Locate the cell with the specified text and output its (X, Y) center coordinate. 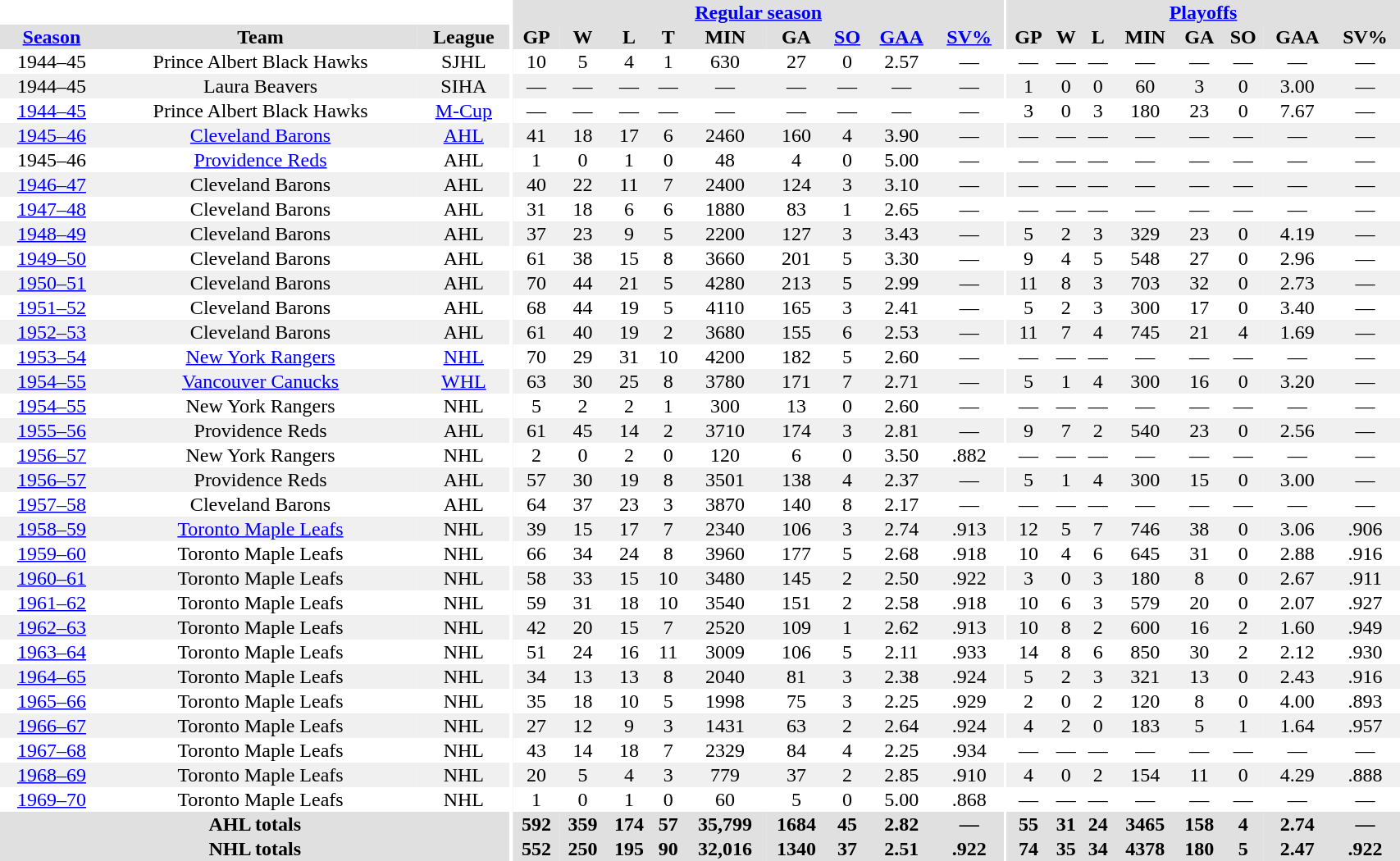
2.82 (901, 824)
154 (1145, 775)
3.40 (1297, 307)
600 (1145, 627)
3870 (725, 504)
138 (796, 480)
1947–48 (52, 209)
171 (796, 381)
25 (629, 381)
1960–61 (52, 578)
1431 (725, 726)
2.57 (901, 61)
2.37 (901, 480)
2.43 (1297, 676)
552 (536, 849)
41 (536, 135)
1961–62 (52, 603)
2340 (725, 529)
2.81 (901, 430)
1998 (725, 701)
2.96 (1297, 258)
850 (1145, 652)
64 (536, 504)
1964–65 (52, 676)
195 (629, 849)
2.51 (901, 849)
1.64 (1297, 726)
109 (796, 627)
4.29 (1297, 775)
3.06 (1297, 529)
3480 (725, 578)
1952–53 (52, 332)
2.53 (901, 332)
4.19 (1297, 234)
2.41 (901, 307)
2.47 (1297, 849)
1955–56 (52, 430)
1.60 (1297, 627)
4110 (725, 307)
1958–59 (52, 529)
177 (796, 553)
1953–54 (52, 357)
703 (1145, 283)
1950–51 (52, 283)
2.64 (901, 726)
548 (1145, 258)
2.56 (1297, 430)
3009 (725, 652)
32 (1199, 283)
Playoffs (1204, 12)
7.67 (1297, 111)
.893 (1366, 701)
3.10 (901, 184)
3960 (725, 553)
321 (1145, 676)
160 (796, 135)
2.85 (901, 775)
Regular season (758, 12)
83 (796, 209)
2.62 (901, 627)
.930 (1366, 652)
43 (536, 750)
M-Cup (463, 111)
250 (582, 849)
779 (725, 775)
579 (1145, 603)
213 (796, 283)
39 (536, 529)
1946–47 (52, 184)
68 (536, 307)
.949 (1366, 627)
.927 (1366, 603)
158 (1199, 824)
55 (1028, 824)
Team (261, 37)
2.50 (901, 578)
75 (796, 701)
165 (796, 307)
NHL totals (255, 849)
.957 (1366, 726)
33 (582, 578)
2460 (725, 135)
.934 (969, 750)
2.65 (901, 209)
3.90 (901, 135)
183 (1145, 726)
2520 (725, 627)
1959–60 (52, 553)
359 (582, 824)
2.12 (1297, 652)
155 (796, 332)
3780 (725, 381)
51 (536, 652)
2.07 (1297, 603)
Season (52, 37)
3680 (725, 332)
201 (796, 258)
1957–58 (52, 504)
3710 (725, 430)
AHL totals (255, 824)
2400 (725, 184)
592 (536, 824)
74 (1028, 849)
4200 (725, 357)
.929 (969, 701)
1965–66 (52, 701)
T (668, 37)
.868 (969, 799)
2.17 (901, 504)
2.88 (1297, 553)
140 (796, 504)
540 (1145, 430)
90 (668, 849)
1880 (725, 209)
2.38 (901, 676)
3.50 (901, 455)
1966–67 (52, 726)
35,799 (725, 824)
124 (796, 184)
.933 (969, 652)
59 (536, 603)
Laura Beavers (261, 86)
3660 (725, 258)
2.73 (1297, 283)
58 (536, 578)
2.68 (901, 553)
2.58 (901, 603)
.906 (1366, 529)
32,016 (725, 849)
22 (582, 184)
127 (796, 234)
1969–70 (52, 799)
2040 (725, 676)
1963–64 (52, 652)
2.11 (901, 652)
630 (725, 61)
SJHL (463, 61)
42 (536, 627)
.888 (1366, 775)
1962–63 (52, 627)
1.69 (1297, 332)
81 (796, 676)
746 (1145, 529)
329 (1145, 234)
645 (1145, 553)
2.71 (901, 381)
1967–68 (52, 750)
2.67 (1297, 578)
3.20 (1297, 381)
29 (582, 357)
2200 (725, 234)
.882 (969, 455)
182 (796, 357)
1949–50 (52, 258)
151 (796, 603)
145 (796, 578)
2329 (725, 750)
.911 (1366, 578)
2.99 (901, 283)
3540 (725, 603)
4378 (1145, 849)
1951–52 (52, 307)
48 (725, 160)
3.30 (901, 258)
1948–49 (52, 234)
SIHA (463, 86)
League (463, 37)
1968–69 (52, 775)
.910 (969, 775)
4.00 (1297, 701)
1684 (796, 824)
3465 (1145, 824)
4280 (725, 283)
WHL (463, 381)
84 (796, 750)
1340 (796, 849)
3501 (725, 480)
Vancouver Canucks (261, 381)
3.43 (901, 234)
745 (1145, 332)
66 (536, 553)
